Provide the [x, y] coordinate of the cell's center where the given text is located.  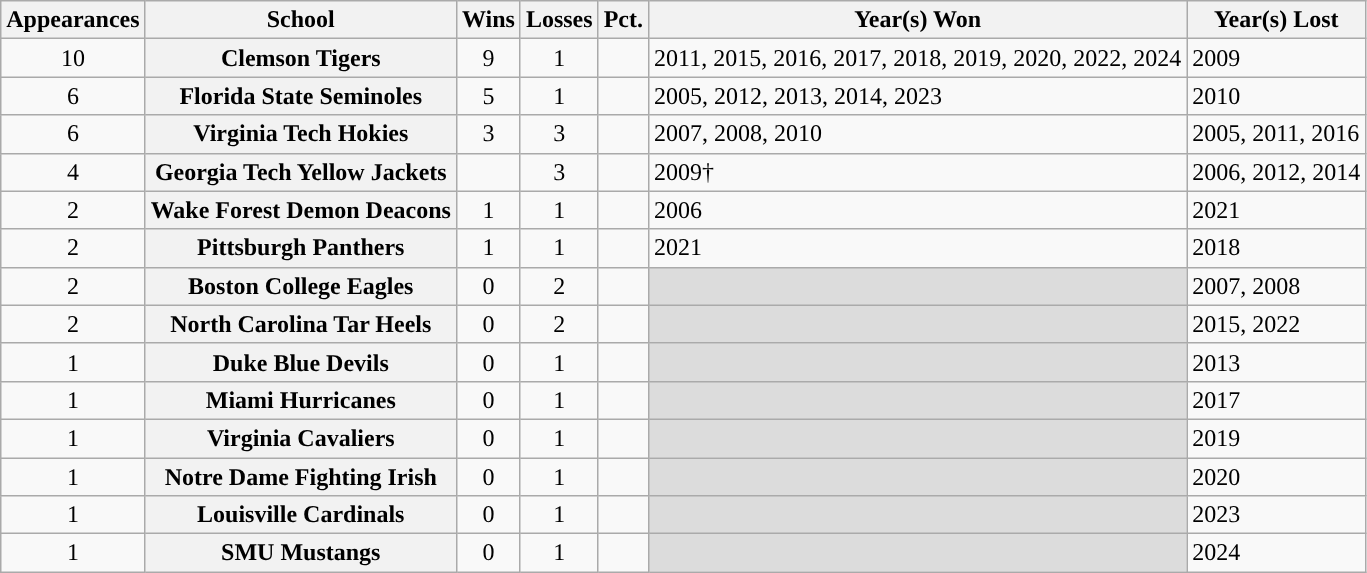
2024 [1276, 553]
Duke Blue Devils [300, 362]
Wake Forest Demon Deacons [300, 210]
Appearances [73, 20]
Wins [488, 20]
5 [488, 96]
Year(s) Lost [1276, 20]
2010 [1276, 96]
2005, 2011, 2016 [1276, 134]
Losses [559, 20]
2009† [917, 172]
Georgia Tech Yellow Jackets [300, 172]
Pct. [623, 20]
2011, 2015, 2016, 2017, 2018, 2019, 2020, 2022, 2024 [917, 58]
Louisville Cardinals [300, 515]
2007, 2008 [1276, 286]
SMU Mustangs [300, 553]
North Carolina Tar Heels [300, 324]
Florida State Seminoles [300, 96]
2009 [1276, 58]
Boston College Eagles [300, 286]
2006, 2012, 2014 [1276, 172]
Miami Hurricanes [300, 400]
Pittsburgh Panthers [300, 248]
2013 [1276, 362]
Clemson Tigers [300, 58]
4 [73, 172]
School [300, 20]
2006 [917, 210]
Notre Dame Fighting Irish [300, 477]
10 [73, 58]
2018 [1276, 248]
2005, 2012, 2013, 2014, 2023 [917, 96]
2023 [1276, 515]
2007, 2008, 2010 [917, 134]
2020 [1276, 477]
2015, 2022 [1276, 324]
Virginia Tech Hokies [300, 134]
Virginia Cavaliers [300, 438]
Year(s) Won [917, 20]
2019 [1276, 438]
9 [488, 58]
2017 [1276, 400]
